Find where the given text appears and provide that cell's center as [X, Y] coordinate. 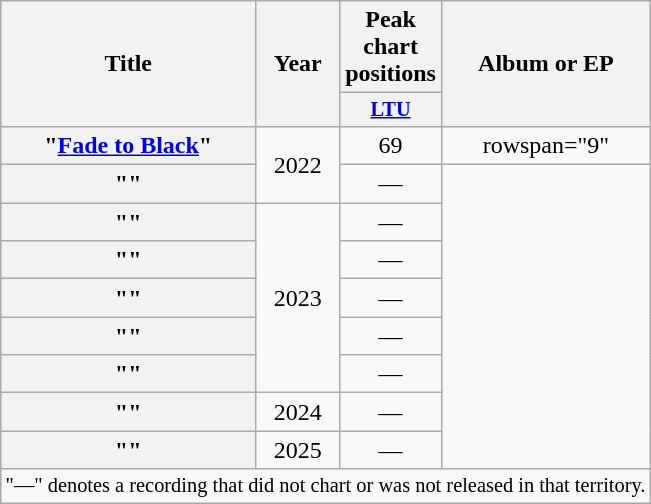
69 [391, 145]
Year [298, 64]
"Fade to Black" [128, 145]
2022 [298, 164]
"—" denotes a recording that did not chart or was not released in that territory. [326, 486]
Title [128, 64]
rowspan="9" [546, 145]
2023 [298, 298]
LTU [391, 110]
2025 [298, 450]
Peak chart positions [391, 47]
2024 [298, 412]
Album or EP [546, 64]
